For the text-containing cell, return its midpoint in (X, Y) coordinate format. 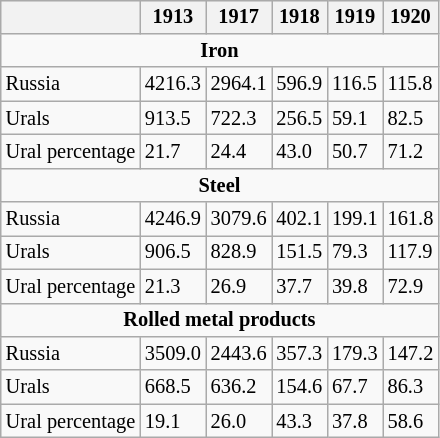
50.7 (355, 152)
906.5 (173, 253)
636.2 (239, 387)
19.1 (173, 421)
82.5 (411, 118)
147.2 (411, 354)
59.1 (355, 118)
37.7 (300, 286)
154.6 (300, 387)
39.8 (355, 286)
1917 (239, 17)
21.7 (173, 152)
79.3 (355, 253)
722.3 (239, 118)
116.5 (355, 84)
357.3 (300, 354)
4216.3 (173, 84)
26.9 (239, 286)
2964.1 (239, 84)
Steel (220, 185)
43.0 (300, 152)
402.1 (300, 219)
4246.9 (173, 219)
256.5 (300, 118)
Rolled metal products (220, 320)
72.9 (411, 286)
1919 (355, 17)
161.8 (411, 219)
199.1 (355, 219)
1918 (300, 17)
179.3 (355, 354)
71.2 (411, 152)
596.9 (300, 84)
913.5 (173, 118)
67.7 (355, 387)
43.3 (300, 421)
668.5 (173, 387)
1920 (411, 17)
26.0 (239, 421)
24.4 (239, 152)
Iron (220, 51)
3509.0 (173, 354)
1913 (173, 17)
117.9 (411, 253)
2443.6 (239, 354)
58.6 (411, 421)
151.5 (300, 253)
86.3 (411, 387)
828.9 (239, 253)
21.3 (173, 286)
3079.6 (239, 219)
115.8 (411, 84)
37.8 (355, 421)
